Capture the cell that displays the provided text and extract its (x, y) central coordinate. 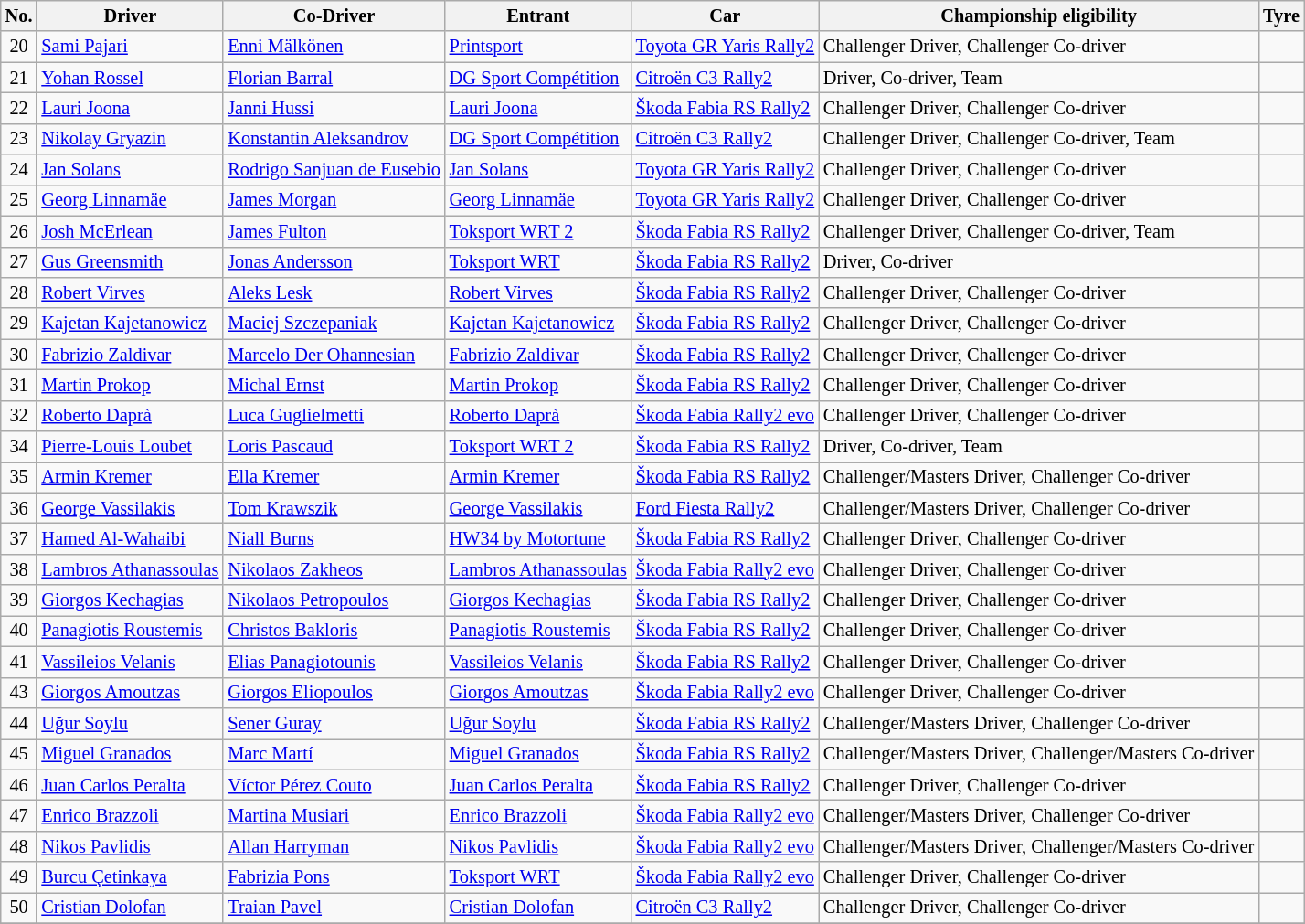
Aleks Lesk (334, 292)
Jonas Andersson (334, 262)
Nikolay Gryazin (130, 139)
Championship eligibility (1038, 16)
Printsport (538, 47)
Nikolaos Zakheos (334, 569)
Josh McErlean (130, 231)
Michal Ernst (334, 385)
32 (19, 416)
Christos Bakloris (334, 631)
47 (19, 815)
38 (19, 569)
Marc Martí (334, 754)
46 (19, 785)
Driver, Co-driver (1038, 262)
35 (19, 477)
43 (19, 693)
Rodrigo Sanjuan de Eusebio (334, 170)
50 (19, 908)
44 (19, 723)
23 (19, 139)
20 (19, 47)
Luca Guglielmetti (334, 416)
49 (19, 877)
HW34 by Motortune (538, 538)
29 (19, 324)
Pierre-Louis Loubet (130, 447)
Loris Pascaud (334, 447)
Janni Hussi (334, 108)
Burcu Çetinkaya (130, 877)
James Morgan (334, 200)
Fabrizia Pons (334, 877)
Maciej Szczepaniak (334, 324)
Sener Guray (334, 723)
Ford Fiesta Rally2 (726, 508)
Niall Burns (334, 538)
41 (19, 662)
25 (19, 200)
30 (19, 355)
Konstantin Aleksandrov (334, 139)
Car (726, 16)
Tom Krawszik (334, 508)
Driver (130, 16)
Martina Musiari (334, 815)
Entrant (538, 16)
Florian Barral (334, 78)
Co-Driver (334, 16)
40 (19, 631)
Nikolaos Petropoulos (334, 600)
Yohan Rossel (130, 78)
Allan Harryman (334, 846)
36 (19, 508)
21 (19, 78)
39 (19, 600)
Tyre (1281, 16)
Ella Kremer (334, 477)
27 (19, 262)
31 (19, 385)
45 (19, 754)
Giorgos Eliopoulos (334, 693)
Víctor Pérez Couto (334, 785)
Traian Pavel (334, 908)
Hamed Al-Wahaibi (130, 538)
Elias Panagiotounis (334, 662)
28 (19, 292)
48 (19, 846)
26 (19, 231)
No. (19, 16)
James Fulton (334, 231)
34 (19, 447)
Marcelo Der Ohannesian (334, 355)
37 (19, 538)
Enni Mälkönen (334, 47)
24 (19, 170)
Gus Greensmith (130, 262)
Sami Pajari (130, 47)
22 (19, 108)
